Scan for the cell matching the given text and deliver its (X, Y) coordinate at center. 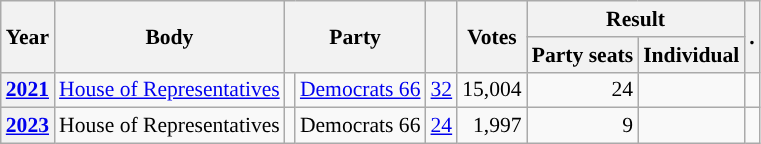
Individual (691, 55)
Party (356, 36)
. (752, 36)
2021 (28, 90)
Year (28, 36)
Body (170, 36)
9 (582, 126)
2023 (28, 126)
15,004 (492, 90)
32 (442, 90)
Party seats (582, 55)
Result (636, 19)
Votes (492, 36)
1,997 (492, 126)
